For the text-containing cell, return its midpoint in [X, Y] coordinate format. 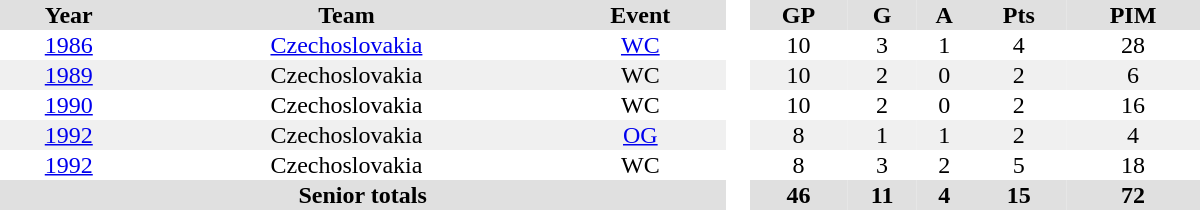
Event [640, 15]
15 [1019, 195]
28 [1133, 45]
1986 [69, 45]
6 [1133, 75]
G [882, 15]
Senior totals [362, 195]
11 [882, 195]
OG [640, 135]
16 [1133, 105]
5 [1019, 165]
Team [347, 15]
72 [1133, 195]
Year [69, 15]
Pts [1019, 15]
1989 [69, 75]
1990 [69, 105]
A [944, 15]
46 [799, 195]
18 [1133, 165]
PIM [1133, 15]
GP [799, 15]
